Provide the (x, y) coordinate of the cell's center where the given text is located.  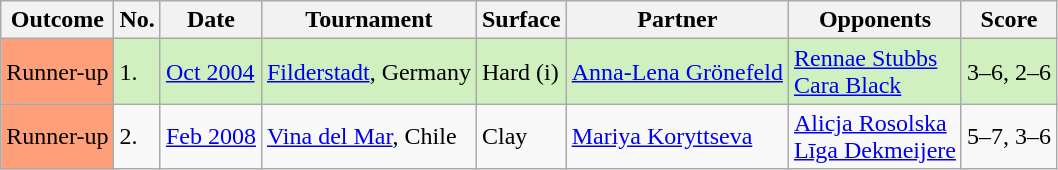
2. (137, 136)
Oct 2004 (210, 72)
Clay (521, 136)
Partner (677, 20)
No. (137, 20)
5–7, 3–6 (1008, 136)
Anna-Lena Grönefeld (677, 72)
Hard (i) (521, 72)
3–6, 2–6 (1008, 72)
Vina del Mar, Chile (368, 136)
Alicja Rosolska Līga Dekmeijere (874, 136)
Mariya Koryttseva (677, 136)
Rennae Stubbs Cara Black (874, 72)
Feb 2008 (210, 136)
Outcome (58, 20)
Score (1008, 20)
Tournament (368, 20)
Surface (521, 20)
Opponents (874, 20)
Filderstadt, Germany (368, 72)
1. (137, 72)
Date (210, 20)
